Pinpoint the cell where the given text exists, returning its [X, Y] midpoint coordinate. 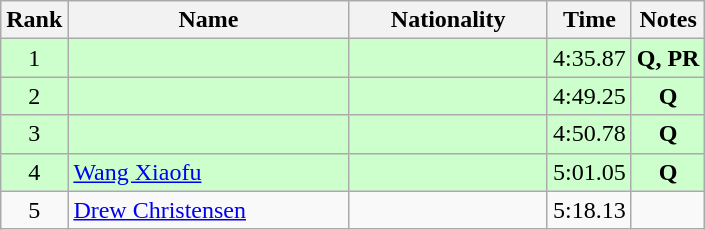
5:01.05 [589, 172]
Time [589, 20]
Nationality [448, 20]
4:35.87 [589, 58]
Q, PR [668, 58]
2 [34, 96]
Notes [668, 20]
1 [34, 58]
4 [34, 172]
Drew Christensen [208, 210]
Wang Xiaofu [208, 172]
Name [208, 20]
4:49.25 [589, 96]
5 [34, 210]
5:18.13 [589, 210]
3 [34, 134]
Rank [34, 20]
4:50.78 [589, 134]
